For the text-containing cell, return its midpoint in [X, Y] coordinate format. 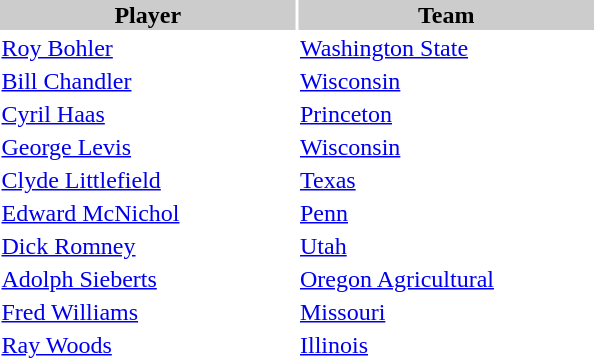
Washington State [446, 48]
Princeton [446, 114]
Oregon Agricultural [446, 279]
Missouri [446, 312]
Team [446, 15]
Bill Chandler [148, 81]
Penn [446, 213]
Utah [446, 246]
Edward McNichol [148, 213]
Fred Williams [148, 312]
Texas [446, 180]
George Levis [148, 147]
Player [148, 15]
Dick Romney [148, 246]
Clyde Littlefield [148, 180]
Adolph Sieberts [148, 279]
Roy Bohler [148, 48]
Cyril Haas [148, 114]
